Output the [x, y] coordinate of the center of the cell containing the given text.  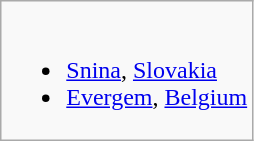
Snina, Slovakia Evergem, Belgium [127, 71]
